Output the [X, Y] coordinate of the center of the cell containing the given text.  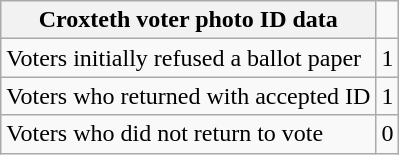
Voters who did not return to vote [188, 134]
Voters who returned with accepted ID [188, 96]
Croxteth voter photo ID data [188, 20]
0 [388, 134]
Voters initially refused a ballot paper [188, 58]
